Detect which cell encompasses the target text, then output its [X, Y] center coordinate. 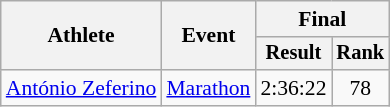
Athlete [82, 36]
78 [361, 88]
António Zeferino [82, 88]
Event [208, 36]
Final [322, 19]
Result [293, 54]
Marathon [208, 88]
Rank [361, 54]
2:36:22 [293, 88]
